Return [X, Y] of the center of cell containing provided text 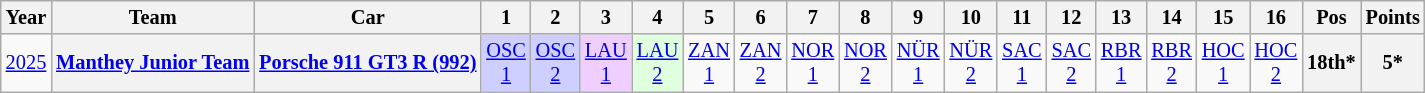
NOR2 [866, 63]
HOC2 [1276, 63]
2025 [26, 63]
SAC2 [1072, 63]
Porsche 911 GT3 R (992) [368, 63]
14 [1171, 17]
1 [506, 17]
2 [556, 17]
ZAN1 [709, 63]
16 [1276, 17]
7 [812, 17]
Manthey Junior Team [152, 63]
SAC1 [1022, 63]
HOC1 [1224, 63]
RBR2 [1171, 63]
Team [152, 17]
8 [866, 17]
RBR1 [1121, 63]
Points [1393, 17]
11 [1022, 17]
NÜR1 [918, 63]
ZAN2 [761, 63]
12 [1072, 17]
5 [709, 17]
18th* [1331, 63]
OSC2 [556, 63]
10 [972, 17]
9 [918, 17]
Year [26, 17]
13 [1121, 17]
NOR1 [812, 63]
6 [761, 17]
5* [1393, 63]
OSC1 [506, 63]
LAU2 [658, 63]
3 [606, 17]
15 [1224, 17]
Pos [1331, 17]
LAU1 [606, 63]
4 [658, 17]
NÜR2 [972, 63]
Car [368, 17]
